Scan for the cell matching the given text and deliver its (x, y) coordinate at center. 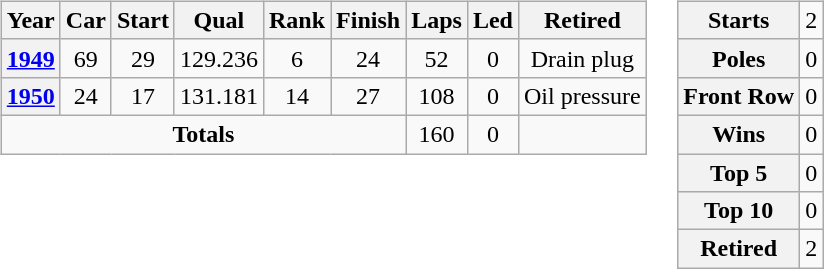
Front Row (739, 96)
108 (437, 96)
Start (142, 20)
52 (437, 58)
Poles (739, 58)
Starts (739, 20)
29 (142, 58)
Rank (296, 20)
Year (30, 20)
Car (86, 20)
160 (437, 134)
1950 (30, 96)
17 (142, 96)
Finish (368, 20)
Top 10 (739, 211)
Qual (218, 20)
Drain plug (582, 58)
69 (86, 58)
1949 (30, 58)
27 (368, 96)
Laps (437, 20)
Top 5 (739, 173)
131.181 (218, 96)
Oil pressure (582, 96)
Wins (739, 134)
Totals (203, 134)
129.236 (218, 58)
Led (492, 20)
6 (296, 58)
14 (296, 96)
